Extract the [x, y] coordinate from the center of the cell holding the provided text.  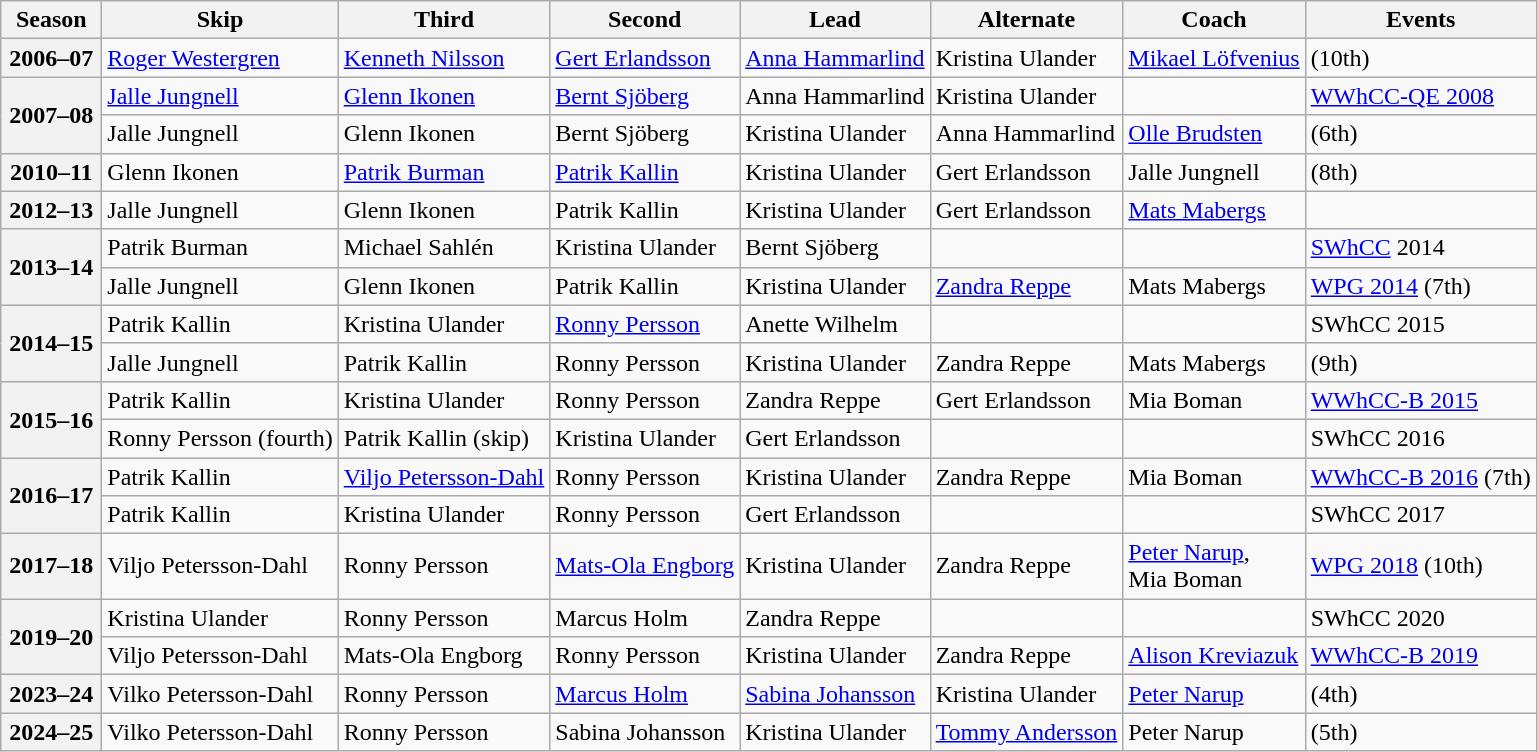
2010–11 [52, 172]
Mikael Löfvenius [1214, 58]
Olle Brudsten [1214, 134]
SWhCC 2016 [1420, 438]
Kenneth Nilsson [444, 58]
Coach [1214, 20]
SWhCC 2020 [1420, 618]
Alison Kreviazuk [1214, 656]
Skip [220, 20]
Ronny Persson (fourth) [220, 438]
2012–13 [52, 210]
SWhCC 2017 [1420, 515]
WPG 2018 (10th) [1420, 566]
2023–24 [52, 694]
2007–08 [52, 115]
(9th) [1420, 362]
(5th) [1420, 732]
Anette Wilhelm [835, 324]
2014–15 [52, 343]
2013–14 [52, 267]
Third [444, 20]
WWhCC-B 2019 [1420, 656]
Tommy Andersson [1026, 732]
Second [645, 20]
(4th) [1420, 694]
2019–20 [52, 637]
WPG 2014 (7th) [1420, 286]
Events [1420, 20]
(6th) [1420, 134]
2015–16 [52, 419]
(8th) [1420, 172]
(10th) [1420, 58]
Roger Westergren [220, 58]
2006–07 [52, 58]
2016–17 [52, 496]
Patrik Kallin (skip) [444, 438]
Lead [835, 20]
SWhCC 2014 [1420, 248]
SWhCC 2015 [1420, 324]
2024–25 [52, 732]
Alternate [1026, 20]
Season [52, 20]
Michael Sahlén [444, 248]
Peter Narup,Mia Boman [1214, 566]
WWhCC-B 2015 [1420, 400]
WWhCC-QE 2008 [1420, 96]
2017–18 [52, 566]
WWhCC-B 2016 (7th) [1420, 477]
